Determine the (X, Y) coordinate at the center of the cell enclosing the given text.  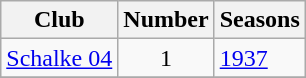
Seasons (260, 20)
Number (166, 20)
1 (166, 58)
1937 (260, 58)
Club (60, 20)
Schalke 04 (60, 58)
